Detect which cell encompasses the target text, then output its (X, Y) center coordinate. 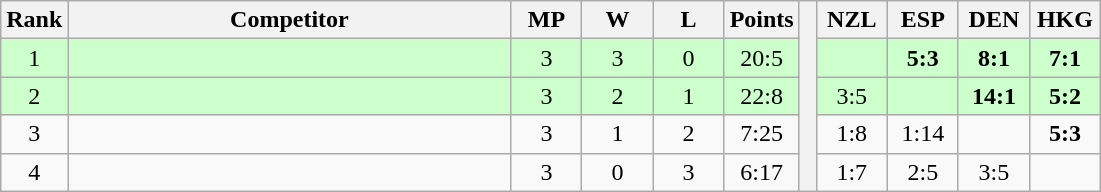
W (618, 20)
MP (546, 20)
14:1 (994, 96)
20:5 (762, 58)
8:1 (994, 58)
1:7 (852, 172)
ESP (922, 20)
1:14 (922, 134)
2:5 (922, 172)
Competitor (290, 20)
L (688, 20)
5:2 (1064, 96)
6:17 (762, 172)
HKG (1064, 20)
7:25 (762, 134)
22:8 (762, 96)
7:1 (1064, 58)
1:8 (852, 134)
NZL (852, 20)
DEN (994, 20)
4 (34, 172)
Points (762, 20)
Rank (34, 20)
